Determine the [X, Y] coordinate at the center of the cell enclosing the given text.  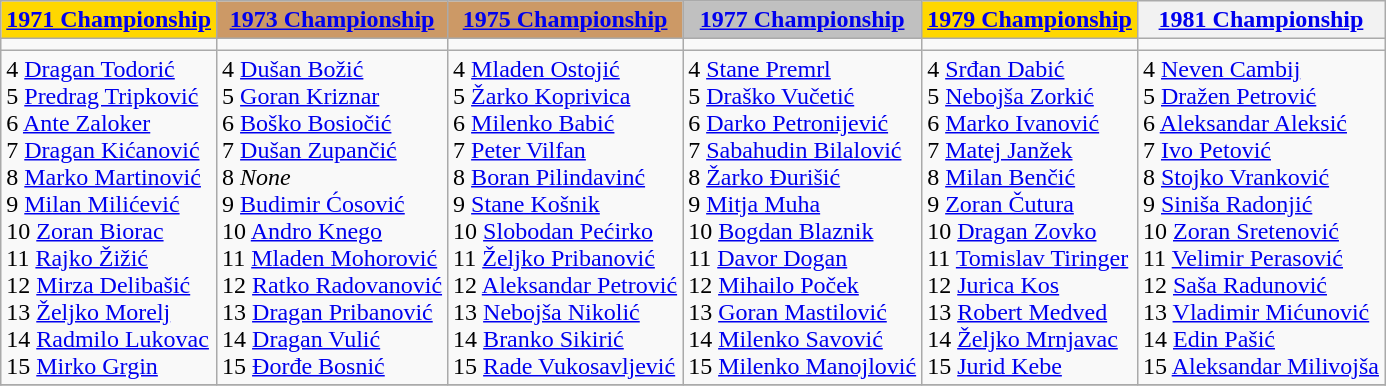
1973 Championship [332, 20]
1975 Championship [566, 20]
1977 Championship [802, 20]
1981 Championship [1260, 20]
1979 Championship [1030, 20]
1971 Championship [109, 20]
